Scan for the cell matching the given text and deliver its (X, Y) coordinate at center. 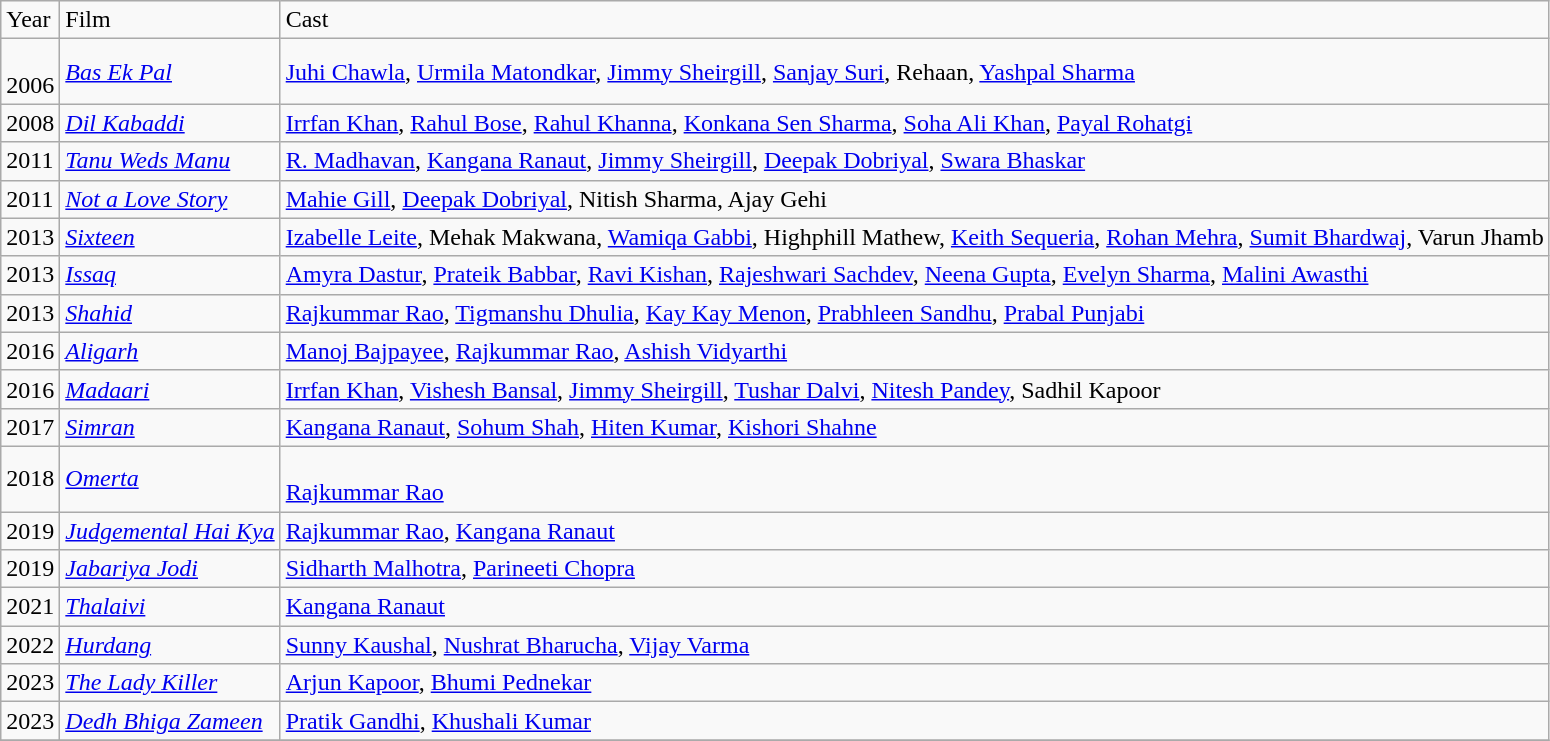
Rajkummar Rao (914, 478)
Judgemental Hai Kya (170, 531)
Omerta (170, 478)
Izabelle Leite, Mehak Makwana, Wamiqa Gabbi, Highphill Mathew, Keith Sequeria, Rohan Mehra, Sumit Bhardwaj, Varun Jhamb (914, 237)
2018 (30, 478)
2006 (30, 72)
The Lady Killer (170, 683)
Amyra Dastur, Prateik Babbar, Ravi Kishan, Rajeshwari Sachdev, Neena Gupta, Evelyn Sharma, Malini Awasthi (914, 275)
Year (30, 20)
Kangana Ranaut (914, 607)
2017 (30, 427)
Rajkummar Rao, Kangana Ranaut (914, 531)
Mahie Gill, Deepak Dobriyal, Nitish Sharma, Ajay Gehi (914, 199)
2021 (30, 607)
Shahid (170, 313)
Tanu Weds Manu (170, 161)
Aligarh (170, 351)
Rajkummar Rao, Tigmanshu Dhulia, Kay Kay Menon, Prabhleen Sandhu, Prabal Punjabi (914, 313)
Sidharth Malhotra, Parineeti Chopra (914, 569)
Juhi Chawla, Urmila Matondkar, Jimmy Sheirgill, Sanjay Suri, Rehaan, Yashpal Sharma (914, 72)
Jabariya Jodi (170, 569)
Cast (914, 20)
Dil Kabaddi (170, 123)
Sixteen (170, 237)
Dedh Bhiga Zameen (170, 721)
Not a Love Story (170, 199)
2008 (30, 123)
Madaari (170, 389)
Thalaivi (170, 607)
Pratik Gandhi, Khushali Kumar (914, 721)
2022 (30, 645)
Manoj Bajpayee, Rajkummar Rao, Ashish Vidyarthi (914, 351)
Simran (170, 427)
Bas Ek Pal (170, 72)
Arjun Kapoor, Bhumi Pednekar (914, 683)
Sunny Kaushal, Nushrat Bharucha, Vijay Varma (914, 645)
Irrfan Khan, Vishesh Bansal, Jimmy Sheirgill, Tushar Dalvi, Nitesh Pandey, Sadhil Kapoor (914, 389)
R. Madhavan, Kangana Ranaut, Jimmy Sheirgill, Deepak Dobriyal, Swara Bhaskar (914, 161)
Issaq (170, 275)
Kangana Ranaut, Sohum Shah, Hiten Kumar, Kishori Shahne (914, 427)
Irrfan Khan, Rahul Bose, Rahul Khanna, Konkana Sen Sharma, Soha Ali Khan, Payal Rohatgi (914, 123)
Film (170, 20)
Hurdang (170, 645)
